Find where the given text appears and provide that cell's center as [X, Y] coordinate. 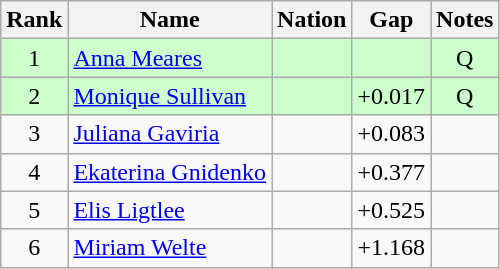
Monique Sullivan [170, 96]
1 [34, 58]
+0.525 [392, 210]
Elis Ligtlee [170, 210]
+0.377 [392, 172]
Nation [312, 20]
+0.083 [392, 134]
Notes [465, 20]
3 [34, 134]
Gap [392, 20]
Name [170, 20]
5 [34, 210]
+1.168 [392, 248]
Rank [34, 20]
4 [34, 172]
+0.017 [392, 96]
Anna Meares [170, 58]
Juliana Gaviria [170, 134]
Miriam Welte [170, 248]
2 [34, 96]
Ekaterina Gnidenko [170, 172]
6 [34, 248]
